Scan for the cell matching the given text and deliver its [X, Y] coordinate at center. 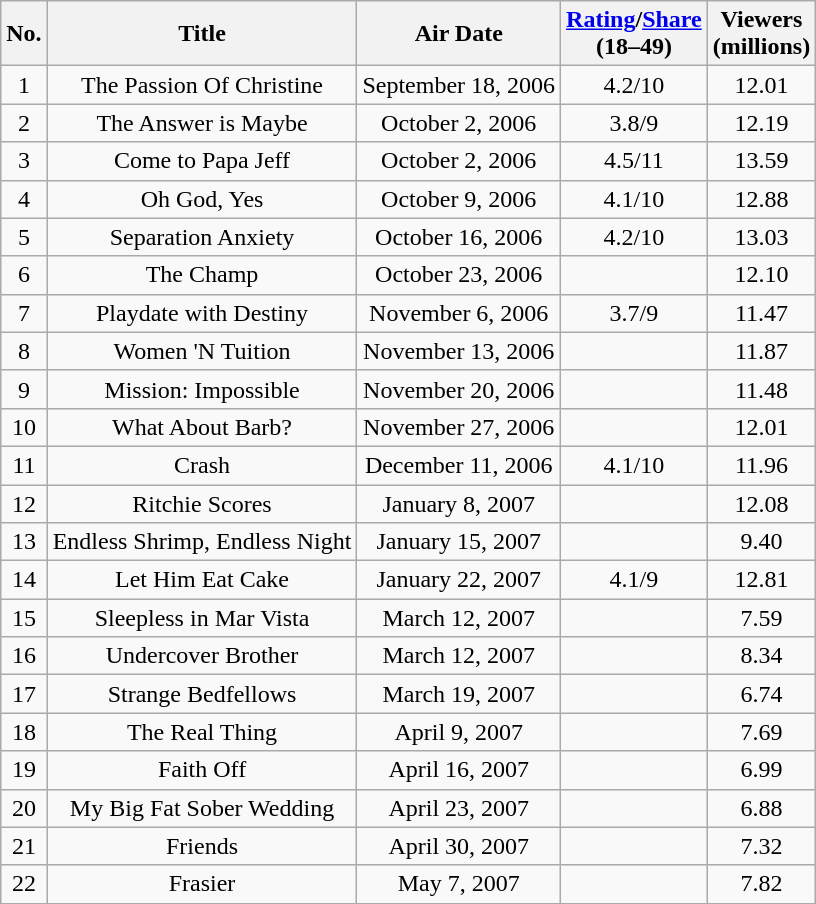
Faith Off [202, 770]
Undercover Brother [202, 656]
12.10 [761, 275]
22 [24, 884]
7.69 [761, 732]
12.81 [761, 580]
October 9, 2006 [459, 199]
No. [24, 34]
7.59 [761, 618]
7.82 [761, 884]
December 11, 2006 [459, 465]
October 23, 2006 [459, 275]
8 [24, 351]
What About Barb? [202, 427]
January 15, 2007 [459, 542]
9.40 [761, 542]
3.8/9 [634, 123]
March 19, 2007 [459, 694]
November 27, 2006 [459, 427]
7 [24, 313]
Separation Anxiety [202, 237]
April 9, 2007 [459, 732]
11.96 [761, 465]
April 23, 2007 [459, 808]
Title [202, 34]
Women 'N Tuition [202, 351]
October 16, 2006 [459, 237]
6 [24, 275]
4.5/11 [634, 161]
Rating/Share(18–49) [634, 34]
11.48 [761, 389]
November 6, 2006 [459, 313]
September 18, 2006 [459, 85]
13.03 [761, 237]
My Big Fat Sober Wedding [202, 808]
Crash [202, 465]
4.1/9 [634, 580]
15 [24, 618]
January 8, 2007 [459, 503]
13.59 [761, 161]
12 [24, 503]
November 13, 2006 [459, 351]
9 [24, 389]
17 [24, 694]
19 [24, 770]
6.88 [761, 808]
11 [24, 465]
Sleepless in Mar Vista [202, 618]
6.99 [761, 770]
11.47 [761, 313]
18 [24, 732]
January 22, 2007 [459, 580]
Ritchie Scores [202, 503]
3.7/9 [634, 313]
7.32 [761, 846]
Viewers(millions) [761, 34]
November 20, 2006 [459, 389]
Mission: Impossible [202, 389]
6.74 [761, 694]
Endless Shrimp, Endless Night [202, 542]
Strange Bedfellows [202, 694]
Playdate with Destiny [202, 313]
12.08 [761, 503]
12.19 [761, 123]
13 [24, 542]
April 30, 2007 [459, 846]
Frasier [202, 884]
The Champ [202, 275]
12.88 [761, 199]
1 [24, 85]
Oh God, Yes [202, 199]
14 [24, 580]
Let Him Eat Cake [202, 580]
20 [24, 808]
2 [24, 123]
Friends [202, 846]
21 [24, 846]
11.87 [761, 351]
May 7, 2007 [459, 884]
Come to Papa Jeff [202, 161]
The Passion Of Christine [202, 85]
The Answer is Maybe [202, 123]
4 [24, 199]
3 [24, 161]
16 [24, 656]
10 [24, 427]
April 16, 2007 [459, 770]
8.34 [761, 656]
The Real Thing [202, 732]
5 [24, 237]
Air Date [459, 34]
